Detect which cell encompasses the target text, then output its [X, Y] center coordinate. 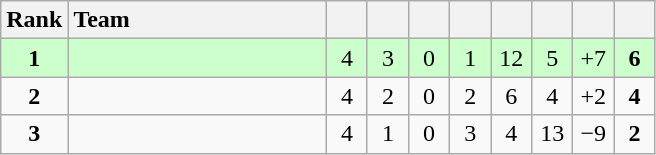
−9 [594, 134]
13 [552, 134]
+2 [594, 96]
Team [198, 20]
+7 [594, 58]
5 [552, 58]
12 [512, 58]
Rank [34, 20]
